Return the [x, y] coordinate for the center point of the cell that contains the specified text.  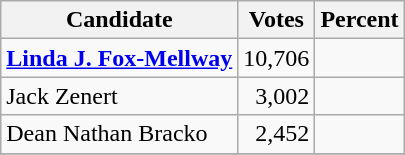
3,002 [276, 96]
2,452 [276, 134]
10,706 [276, 58]
Candidate [120, 20]
Percent [360, 20]
Linda J. Fox-Mellway [120, 58]
Dean Nathan Bracko [120, 134]
Jack Zenert [120, 96]
Votes [276, 20]
